Determine the [x, y] coordinate at the center of the cell enclosing the given text.  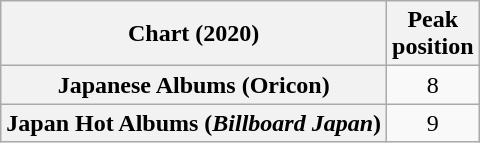
Japanese Albums (Oricon) [194, 85]
Peakposition [433, 34]
8 [433, 85]
Chart (2020) [194, 34]
9 [433, 123]
Japan Hot Albums (Billboard Japan) [194, 123]
